Find where the given text appears and provide that cell's center as (x, y) coordinate. 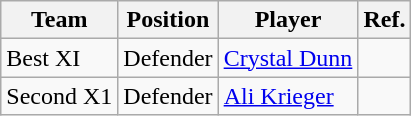
Best XI (60, 58)
Crystal Dunn (288, 58)
Ali Krieger (288, 96)
Player (288, 20)
Second X1 (60, 96)
Ref. (384, 20)
Position (168, 20)
Team (60, 20)
